Identify which cell holds the provided text, then report its (X, Y) central coordinate. 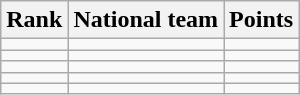
National team (146, 20)
Points (262, 20)
Rank (34, 20)
